Provide the (X, Y) coordinate of the cell's center where the given text is located.  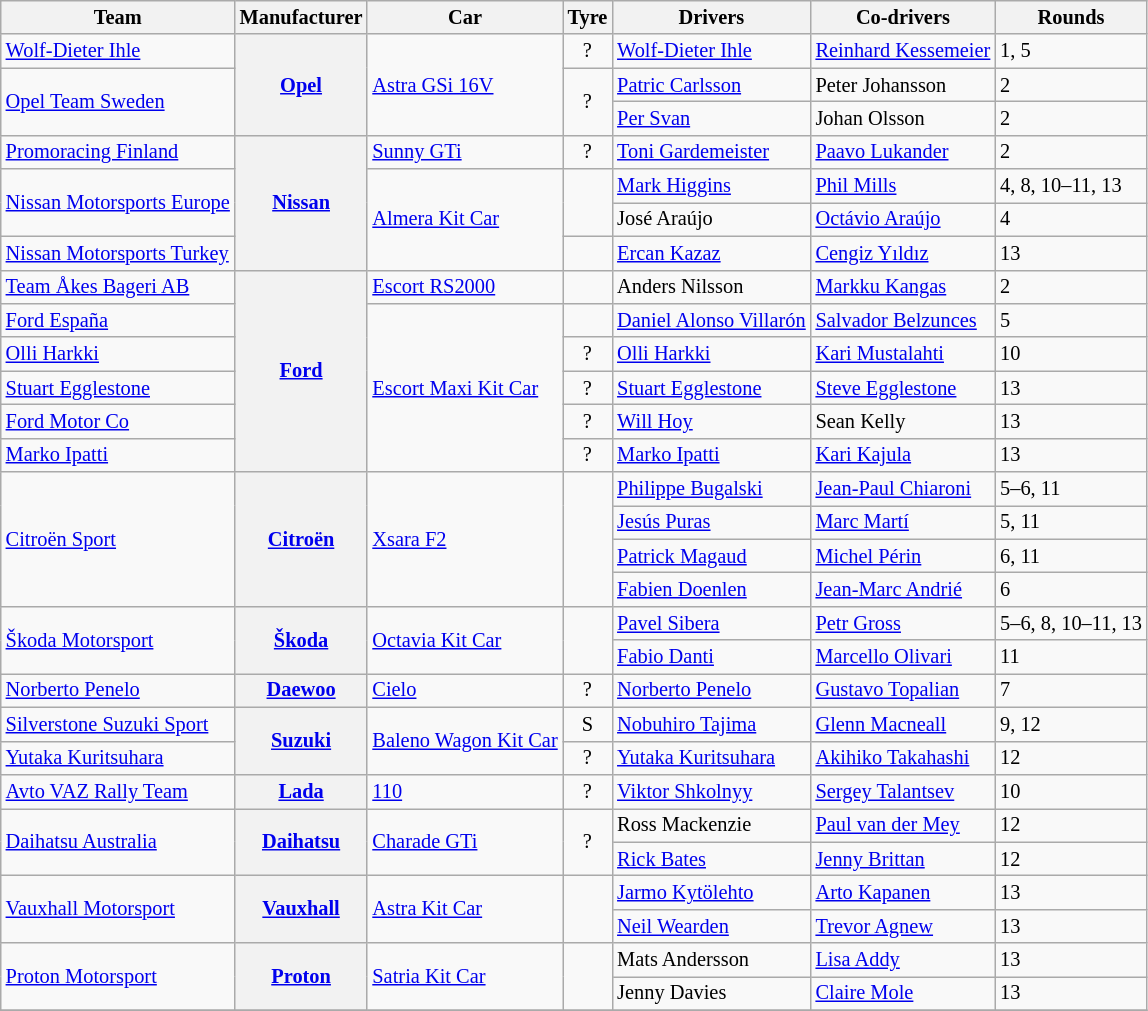
Xsara F2 (464, 540)
Jean-Marc Andrié (904, 589)
Daihatsu (302, 842)
Daihatsu Australia (118, 842)
110 (464, 791)
Sean Kelly (904, 421)
Mark Higgins (711, 186)
4, 8, 10–11, 13 (1071, 186)
Baleno Wagon Kit Car (464, 740)
Jesús Puras (711, 522)
Akihiko Takahashi (904, 758)
Petr Gross (904, 623)
Opel (302, 84)
Almera Kit Car (464, 220)
6 (1071, 589)
Kari Mustalahti (904, 354)
Reinhard Kessemeier (904, 51)
José Araújo (711, 219)
Viktor Shkolnyy (711, 791)
Vauxhall Motorsport (118, 908)
Octávio Araújo (904, 219)
Jarmo Kytölehto (711, 892)
Pavel Sibera (711, 623)
Škoda (302, 640)
Johan Olsson (904, 118)
Rounds (1071, 17)
Ross Mackenzie (711, 825)
Kari Kajula (904, 455)
Paul van der Mey (904, 825)
Promoracing Finland (118, 152)
Astra GSi 16V (464, 84)
Škoda Motorsport (118, 640)
Toni Gardemeister (711, 152)
1, 5 (1071, 51)
Arto Kapanen (904, 892)
5, 11 (1071, 522)
Nobuhiro Tajima (711, 724)
Phil Mills (904, 186)
Team (118, 17)
Co-drivers (904, 17)
Opel Team Sweden (118, 102)
Philippe Bugalski (711, 489)
Peter Johansson (904, 85)
Silverstone Suzuki Sport (118, 724)
Avto VAZ Rally Team (118, 791)
Drivers (711, 17)
Jean-Paul Chiaroni (904, 489)
Satria Kit Car (464, 976)
Citroën Sport (118, 540)
Ford Motor Co (118, 421)
Citroën (302, 540)
Team Åkes Bageri AB (118, 287)
Mats Andersson (711, 960)
Glenn Macneall (904, 724)
Claire Mole (904, 993)
Sunny GTi (464, 152)
11 (1071, 657)
Fabio Danti (711, 657)
Vauxhall (302, 908)
Marcello Olivari (904, 657)
Ford España (118, 320)
5–6, 8, 10–11, 13 (1071, 623)
Fabien Doenlen (711, 589)
Proton (302, 976)
Steve Egglestone (904, 388)
Ercan Kazaz (711, 253)
Rick Bates (711, 859)
Manufacturer (302, 17)
Markku Kangas (904, 287)
Octavia Kit Car (464, 640)
Gustavo Topalian (904, 690)
Escort Maxi Kit Car (464, 387)
Astra Kit Car (464, 908)
Car (464, 17)
Michel Périn (904, 556)
Nissan (302, 202)
Ford (302, 371)
9, 12 (1071, 724)
Jenny Brittan (904, 859)
Lada (302, 791)
Anders Nilsson (711, 287)
Proton Motorsport (118, 976)
Cielo (464, 690)
Patric Carlsson (711, 85)
Tyre (588, 17)
5 (1071, 320)
Nissan Motorsports Europe (118, 202)
6, 11 (1071, 556)
Marc Martí (904, 522)
Suzuki (302, 740)
S (588, 724)
Escort RS2000 (464, 287)
Trevor Agnew (904, 926)
Will Hoy (711, 421)
Cengiz Yıldız (904, 253)
Daewoo (302, 690)
Daniel Alonso Villarón (711, 320)
Patrick Magaud (711, 556)
Sergey Talantsev (904, 791)
Per Svan (711, 118)
5–6, 11 (1071, 489)
7 (1071, 690)
Charade GTi (464, 842)
Nissan Motorsports Turkey (118, 253)
Jenny Davies (711, 993)
Paavo Lukander (904, 152)
Salvador Belzunces (904, 320)
Lisa Addy (904, 960)
4 (1071, 219)
Neil Wearden (711, 926)
